Return [X, Y] of the center of cell containing provided text 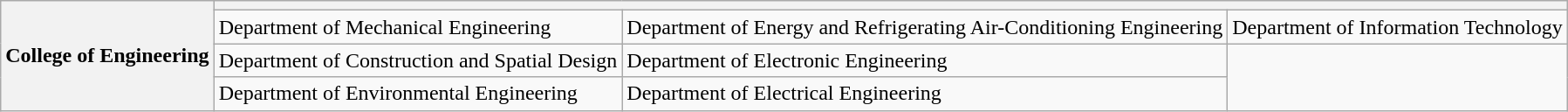
Department of Information Technology [1398, 27]
Department of Electronic Engineering [925, 60]
Department of Mechanical Engineering [418, 27]
Department of Environmental Engineering [418, 94]
Department of Electrical Engineering [925, 94]
College of Engineering [107, 56]
Department of Energy and Refrigerating Air-Conditioning Engineering [925, 27]
Department of Construction and Spatial Design [418, 60]
